Return (x, y) of the center of cell containing provided text 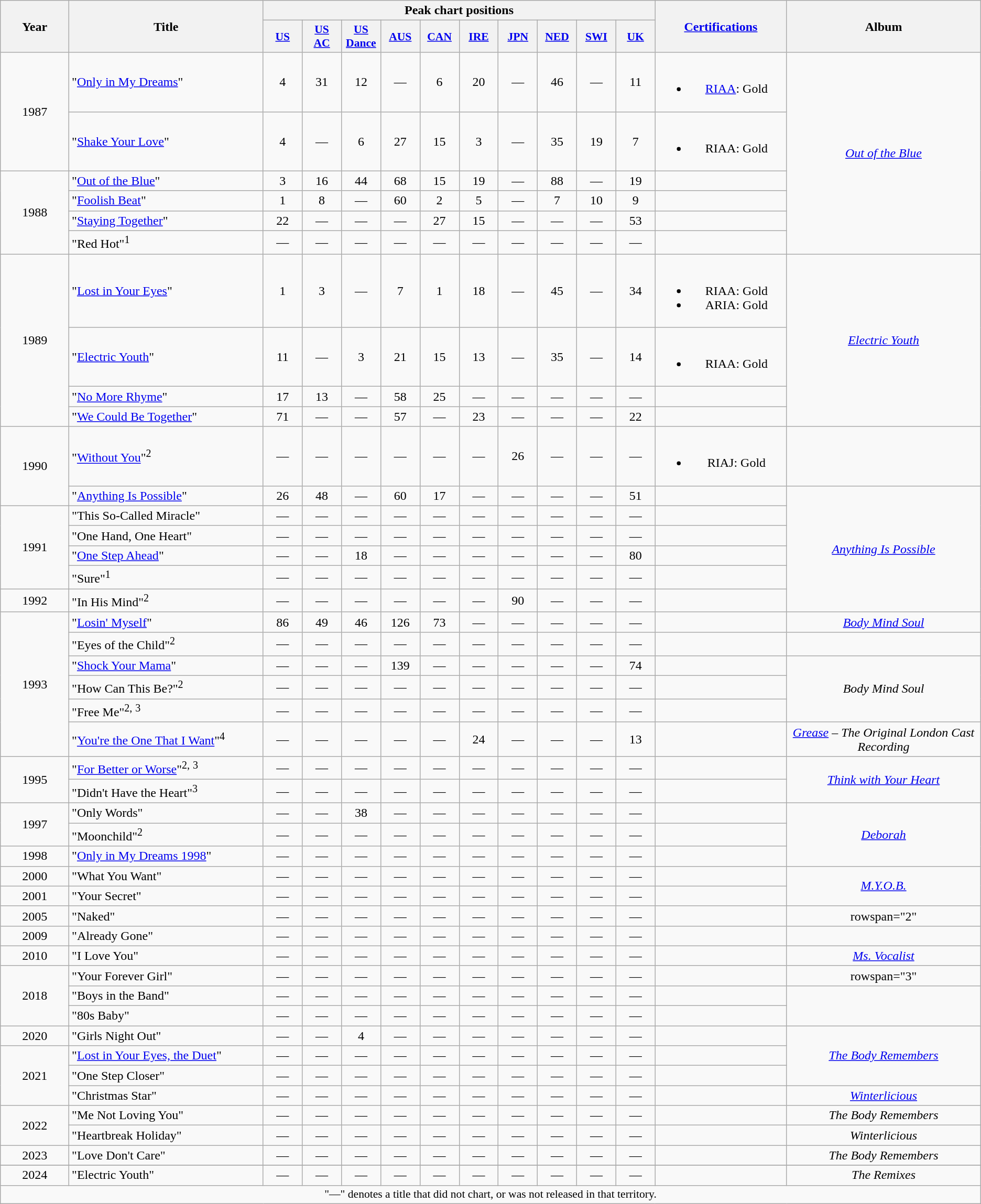
"Only Words" (166, 813)
"Losin' Myself" (166, 622)
AUS (400, 37)
"Only in My Dreams" (166, 82)
2020 (35, 1036)
1991 (35, 547)
"Boys in the Band" (166, 995)
"Lost in Your Eyes" (166, 291)
"—" denotes a title that did not chart, or was not released in that territory. (490, 1195)
1989 (35, 341)
48 (322, 496)
"Christmas Star" (166, 1096)
"Free Me"2, 3 (166, 710)
58 (400, 397)
2010 (35, 956)
"One Step Closer" (166, 1076)
"Anything Is Possible" (166, 496)
1998 (35, 856)
73 (439, 622)
"Out of the Blue" (166, 181)
US (283, 37)
25 (439, 397)
12 (361, 82)
"Heartbreak Holiday" (166, 1135)
80 (635, 555)
2001 (35, 896)
US Dance (361, 37)
2005 (35, 916)
"Naked" (166, 916)
23 (479, 417)
Think with Your Heart (884, 780)
2024 (35, 1175)
"Red Hot"1 (166, 242)
SWI (596, 37)
"Your Forever Girl" (166, 976)
20 (479, 82)
2018 (35, 995)
2000 (35, 876)
Ms. Vocalist (884, 956)
"Shock Your Mama" (166, 665)
1987 (35, 112)
139 (400, 665)
"Moonchild"2 (166, 834)
1992 (35, 600)
rowspan="2" (884, 916)
1995 (35, 780)
"Didn't Have the Heart"3 (166, 791)
"I Love You" (166, 956)
1997 (35, 825)
The Remixes (884, 1175)
"Staying Together" (166, 221)
"Eyes of the Child"2 (166, 644)
Year (35, 26)
"No More Rhyme" (166, 397)
"This So-Called Miracle" (166, 516)
"Girls Night Out" (166, 1036)
JPN (518, 37)
"Only in My Dreams 1998" (166, 856)
2022 (35, 1125)
Deborah (884, 834)
14 (635, 357)
86 (283, 622)
8 (322, 201)
"One Hand, One Heart" (166, 535)
Certifications (721, 26)
31 (322, 82)
"One Step Ahead" (166, 555)
1993 (35, 684)
88 (558, 181)
Electric Youth (884, 341)
16 (322, 181)
2 (439, 201)
"80s Baby" (166, 1016)
"Me Not Loving You" (166, 1115)
126 (400, 622)
Peak chart positions (459, 10)
53 (635, 221)
Album (884, 26)
49 (322, 622)
RIAJ: Gold (721, 456)
"Sure"1 (166, 577)
"Love Don't Care" (166, 1155)
90 (518, 600)
51 (635, 496)
1988 (35, 213)
5 (479, 201)
2021 (35, 1076)
21 (400, 357)
"Lost in Your Eyes, the Duet" (166, 1056)
CAN (439, 37)
"Without You"2 (166, 456)
44 (361, 181)
NED (558, 37)
10 (596, 201)
24 (479, 739)
rowspan="3" (884, 976)
IRE (479, 37)
74 (635, 665)
1990 (35, 466)
Grease – The Original London Cast Recording (884, 739)
45 (558, 291)
"What You Want" (166, 876)
RIAA: GoldARIA: Gold (721, 291)
UK (635, 37)
38 (361, 813)
57 (400, 417)
"How Can This Be?"2 (166, 687)
"You're the One That I Want"4 (166, 739)
"In His Mind"2 (166, 600)
2009 (35, 936)
Title (166, 26)
"Your Secret" (166, 896)
68 (400, 181)
"For Better or Worse"2, 3 (166, 768)
"Shake Your Love" (166, 141)
Out of the Blue (884, 153)
2023 (35, 1155)
M.Y.O.B. (884, 886)
"Foolish Beat" (166, 201)
"Already Gone" (166, 936)
9 (635, 201)
USAC (322, 37)
71 (283, 417)
Anything Is Possible (884, 549)
"We Could Be Together" (166, 417)
34 (635, 291)
